Scan for the cell matching the given text and deliver its [X, Y] coordinate at center. 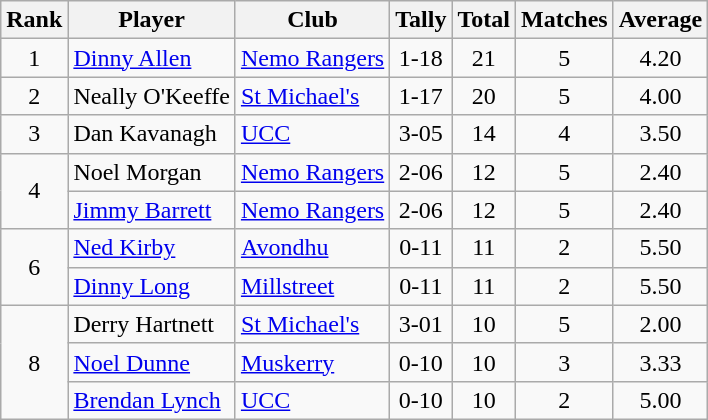
Rank [34, 20]
3.50 [660, 134]
Derry Hartnett [152, 324]
1 [34, 58]
Ned Kirby [152, 248]
Neally O'Keeffe [152, 96]
3-01 [421, 324]
3-05 [421, 134]
Tally [421, 20]
Average [660, 20]
14 [484, 134]
Noel Morgan [152, 172]
5.00 [660, 400]
Matches [564, 20]
Dinny Allen [152, 58]
1-17 [421, 96]
20 [484, 96]
Millstreet [312, 286]
8 [34, 362]
Noel Dunne [152, 362]
Dan Kavanagh [152, 134]
21 [484, 58]
Jimmy Barrett [152, 210]
4.20 [660, 58]
Brendan Lynch [152, 400]
Total [484, 20]
1-18 [421, 58]
3.33 [660, 362]
4.00 [660, 96]
Avondhu [312, 248]
2.00 [660, 324]
6 [34, 267]
Club [312, 20]
Dinny Long [152, 286]
Player [152, 20]
Muskerry [312, 362]
